Output the [X, Y] coordinate of the center of the cell containing the given text.  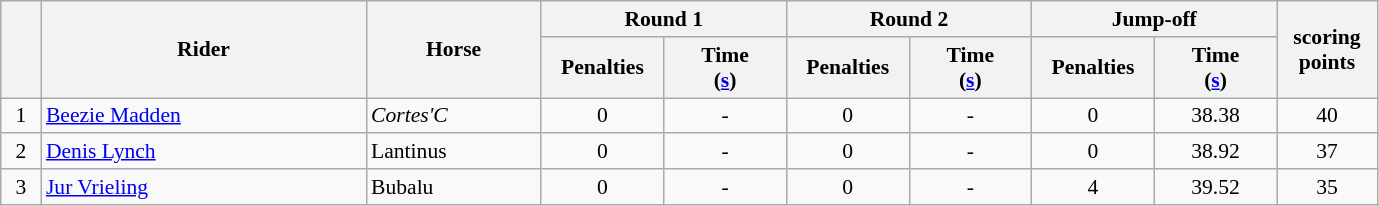
Lantinus [454, 152]
Round 2 [908, 19]
35 [1327, 187]
Jump-off [1154, 19]
Bubalu [454, 187]
Jur Vrieling [204, 187]
Horse [454, 50]
Rider [204, 50]
40 [1327, 116]
38.38 [1216, 116]
2 [21, 152]
38.92 [1216, 152]
Round 1 [664, 19]
39.52 [1216, 187]
1 [21, 116]
scoringpoints [1327, 50]
Denis Lynch [204, 152]
4 [1094, 187]
Beezie Madden [204, 116]
3 [21, 187]
Cortes'C [454, 116]
37 [1327, 152]
